From the cell containing the given text, extract its center point as [x, y] coordinate. 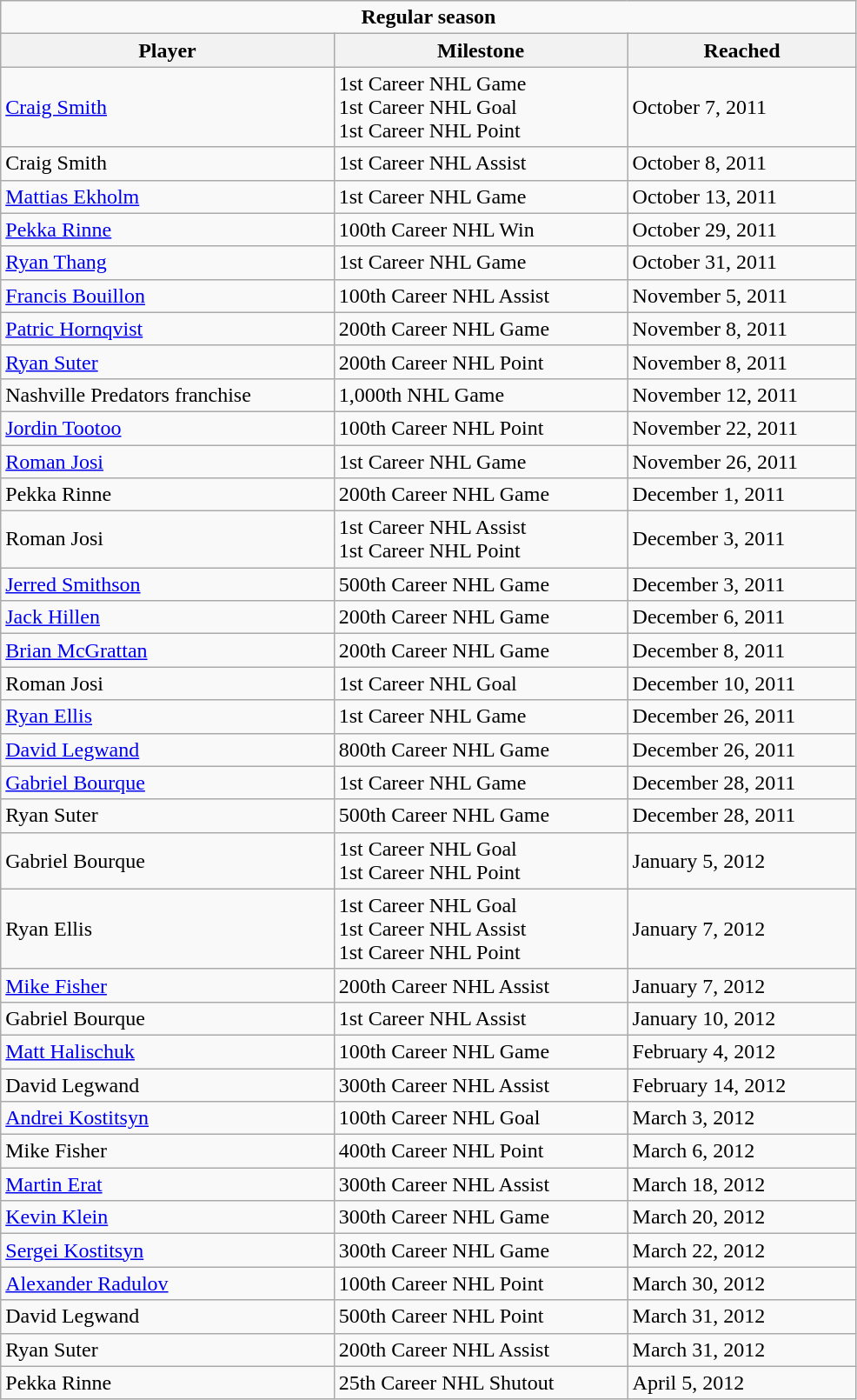
Milestone [481, 50]
December 1, 2011 [742, 495]
November 12, 2011 [742, 395]
December 8, 2011 [742, 650]
December 10, 2011 [742, 683]
January 5, 2012 [742, 861]
1st Career NHL Goal1st Career NHL Point [481, 861]
Andrei Kostitsyn [167, 1118]
100th Career NHL Game [481, 1051]
March 3, 2012 [742, 1118]
February 4, 2012 [742, 1051]
400th Career NHL Point [481, 1151]
Matt Halischuk [167, 1051]
March 22, 2012 [742, 1250]
Jerred Smithson [167, 584]
January 10, 2012 [742, 1018]
Kevin Klein [167, 1217]
October 8, 2011 [742, 163]
Brian McGrattan [167, 650]
100th Career NHL Win [481, 230]
Jordin Tootoo [167, 428]
December 6, 2011 [742, 617]
November 26, 2011 [742, 462]
October 13, 2011 [742, 197]
1st Career NHL Goal1st Career NHL Assist1st Career NHL Point [481, 929]
November 22, 2011 [742, 428]
1st Career NHL Goal [481, 683]
Reached [742, 50]
Jack Hillen [167, 617]
October 7, 2011 [742, 107]
April 5, 2012 [742, 1383]
25th Career NHL Shutout [481, 1383]
October 31, 2011 [742, 263]
Nashville Predators franchise [167, 395]
Sergei Kostitsyn [167, 1250]
November 5, 2011 [742, 296]
100th Career NHL Assist [481, 296]
100th Career NHL Goal [481, 1118]
Ryan Thang [167, 263]
1st Career NHL Assist1st Career NHL Point [481, 539]
500th Career NHL Point [481, 1317]
March 18, 2012 [742, 1184]
Player [167, 50]
800th Career NHL Game [481, 750]
February 14, 2012 [742, 1084]
March 20, 2012 [742, 1217]
March 30, 2012 [742, 1283]
March 6, 2012 [742, 1151]
October 29, 2011 [742, 230]
200th Career NHL Point [481, 362]
Martin Erat [167, 1184]
Francis Bouillon [167, 296]
Patric Hornqvist [167, 329]
1st Career NHL Game1st Career NHL Goal1st Career NHL Point [481, 107]
Alexander Radulov [167, 1283]
Regular season [428, 17]
Mattias Ekholm [167, 197]
1,000th NHL Game [481, 395]
